Determine the (x, y) coordinate at the center of the cell enclosing the given text.  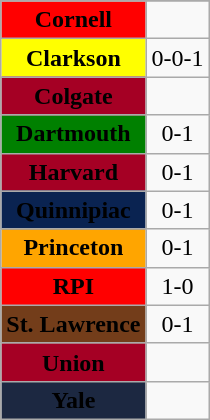
Union (74, 362)
Princeton (74, 248)
0-0-1 (178, 58)
Clarkson (74, 58)
Quinnipiac (74, 210)
Yale (74, 400)
RPI (74, 286)
Colgate (74, 96)
Cornell (74, 20)
Dartmouth (74, 134)
1-0 (178, 286)
St. Lawrence (74, 324)
Harvard (74, 172)
